Locate the cell with the specified text and output its [X, Y] center coordinate. 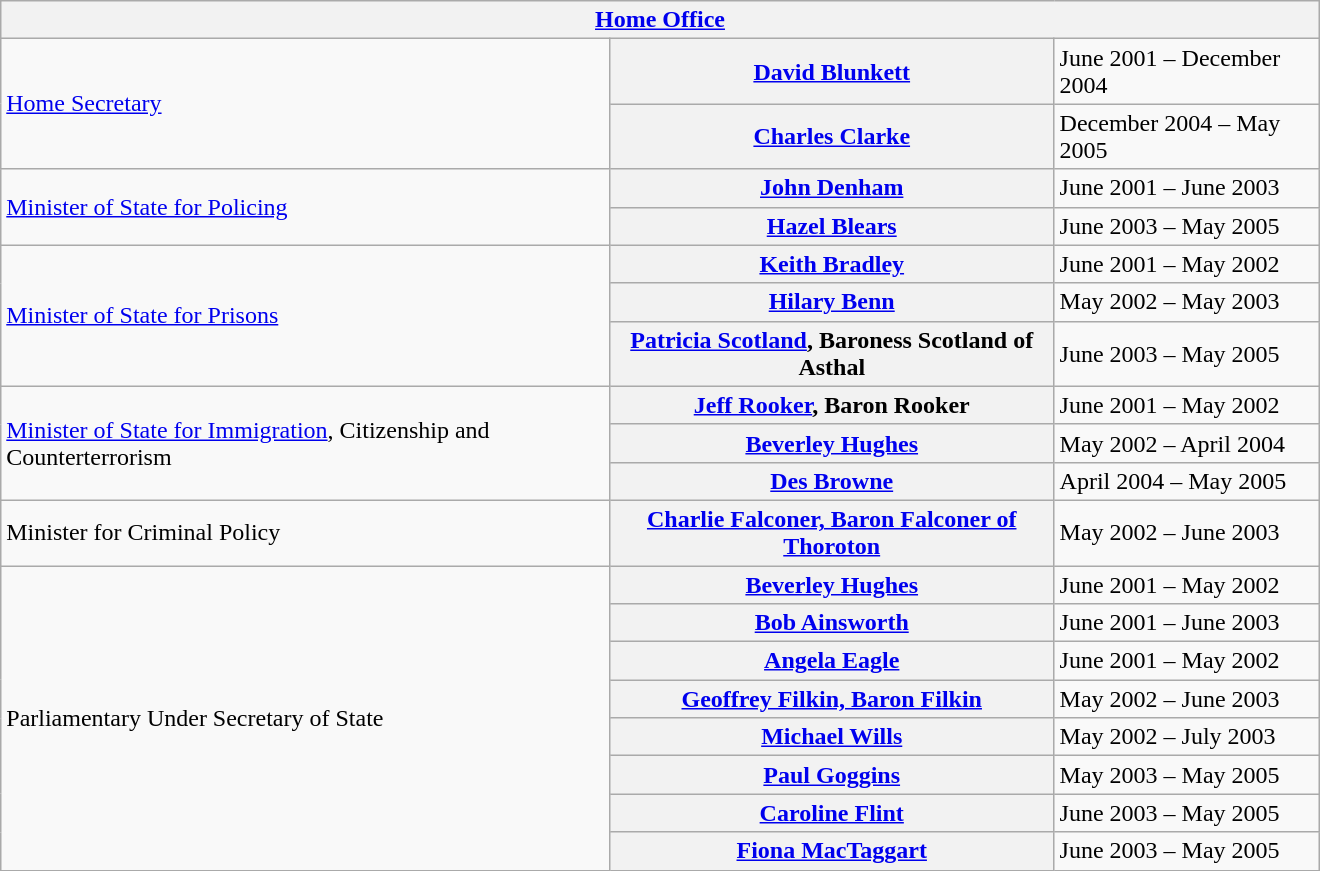
Des Browne [832, 481]
Michael Wills [832, 737]
Keith Bradley [832, 264]
Caroline Flint [832, 813]
Minister of State for Policing [306, 207]
Minister of State for Immigration, Citizenship and Counterterrorism [306, 443]
December 2004 – May 2005 [1186, 136]
Geoffrey Filkin, Baron Filkin [832, 699]
May 2002 – May 2003 [1186, 302]
Home Secretary [306, 104]
Bob Ainsworth [832, 623]
Charles Clarke [832, 136]
David Blunkett [832, 72]
Angela Eagle [832, 661]
May 2003 – May 2005 [1186, 775]
Hazel Blears [832, 226]
June 2001 – December 2004 [1186, 72]
Jeff Rooker, Baron Rooker [832, 405]
Minister for Criminal Policy [306, 532]
Home Office [660, 20]
May 2002 – July 2003 [1186, 737]
May 2002 – April 2004 [1186, 443]
Paul Goggins [832, 775]
Patricia Scotland, Baroness Scotland of Asthal [832, 354]
Minister of State for Prisons [306, 316]
Charlie Falconer, Baron Falconer of Thoroton [832, 532]
John Denham [832, 188]
Fiona MacTaggart [832, 851]
Hilary Benn [832, 302]
April 2004 – May 2005 [1186, 481]
Parliamentary Under Secretary of State [306, 718]
